Locate the cell with the specified text and output its [x, y] center coordinate. 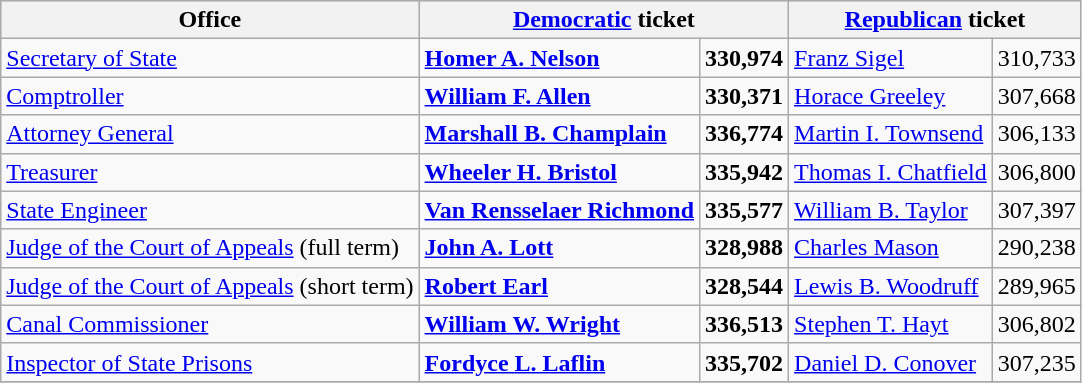
307,397 [1036, 210]
Horace Greeley [891, 96]
328,544 [744, 286]
Democratic ticket [604, 20]
306,133 [1036, 134]
Comptroller [210, 96]
335,577 [744, 210]
John A. Lott [559, 248]
Thomas I. Chatfield [891, 172]
Judge of the Court of Appeals (full term) [210, 248]
307,235 [1036, 362]
336,774 [744, 134]
Wheeler H. Bristol [559, 172]
Attorney General [210, 134]
307,668 [1036, 96]
330,371 [744, 96]
290,238 [1036, 248]
306,800 [1036, 172]
Homer A. Nelson [559, 58]
306,802 [1036, 324]
330,974 [744, 58]
Robert Earl [559, 286]
Martin I. Townsend [891, 134]
335,702 [744, 362]
Inspector of State Prisons [210, 362]
State Engineer [210, 210]
Secretary of State [210, 58]
Canal Commissioner [210, 324]
William B. Taylor [891, 210]
Daniel D. Conover [891, 362]
Franz Sigel [891, 58]
Judge of the Court of Appeals (short term) [210, 286]
335,942 [744, 172]
Fordyce L. Laflin [559, 362]
Stephen T. Hayt [891, 324]
Republican ticket [936, 20]
336,513 [744, 324]
Marshall B. Champlain [559, 134]
William W. Wright [559, 324]
Lewis B. Woodruff [891, 286]
328,988 [744, 248]
Treasurer [210, 172]
William F. Allen [559, 96]
Van Rensselaer Richmond [559, 210]
Office [210, 20]
Charles Mason [891, 248]
310,733 [1036, 58]
289,965 [1036, 286]
